Provide the (X, Y) coordinate of the cell's center where the given text is located.  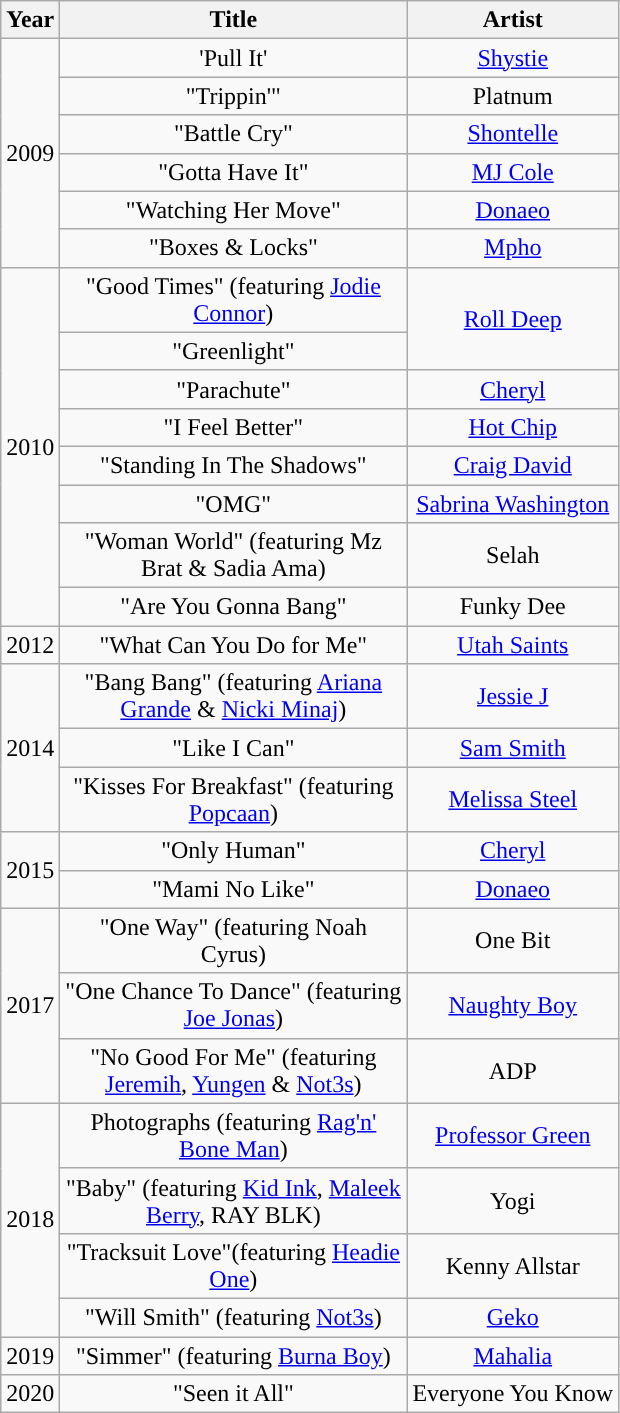
ADP (513, 1070)
Roll Deep (513, 318)
"Gotta Have It" (234, 172)
"Greenlight" (234, 351)
Naughty Boy (513, 1006)
2009 (30, 153)
Utah Saints (513, 645)
2015 (30, 870)
"Are You Gonna Bang" (234, 607)
2017 (30, 1006)
Shontelle (513, 134)
Mahalia (513, 1355)
Title (234, 20)
Mpho (513, 248)
Everyone You Know (513, 1394)
Platnum (513, 96)
Year (30, 20)
Geko (513, 1317)
"Like I Can" (234, 748)
MJ Cole (513, 172)
"Trippin'" (234, 96)
"OMG" (234, 503)
2012 (30, 645)
"Standing In The Shadows" (234, 465)
"One Chance To Dance" (featuring Joe Jonas) (234, 1006)
Yogi (513, 1200)
One Bit (513, 940)
Jessie J (513, 696)
"Woman World" (featuring Mz Brat & Sadia Ama) (234, 556)
"Will Smith" (featuring Not3s) (234, 1317)
Kenny Allstar (513, 1266)
2010 (30, 446)
"Bang Bang" (featuring Ariana Grande & Nicki Minaj) (234, 696)
Sam Smith (513, 748)
Shystie (513, 58)
Professor Green (513, 1136)
"Battle Cry" (234, 134)
Funky Dee (513, 607)
2019 (30, 1355)
Melissa Steel (513, 800)
"Parachute" (234, 389)
"Good Times" (featuring Jodie Connor) (234, 300)
"Seen it All" (234, 1394)
"Only Human" (234, 851)
Sabrina Washington (513, 503)
Hot Chip (513, 427)
"Boxes & Locks" (234, 248)
"Watching Her Move" (234, 210)
"One Way" (featuring Noah Cyrus) (234, 940)
"Simmer" (featuring Burna Boy) (234, 1355)
2014 (30, 748)
'Pull It' (234, 58)
2018 (30, 1220)
Craig David (513, 465)
"No Good For Me" (featuring Jeremih, Yungen & Not3s) (234, 1070)
"I Feel Better" (234, 427)
2020 (30, 1394)
"Kisses For Breakfast" (featuring Popcaan) (234, 800)
"Mami No Like" (234, 889)
Photographs (featuring Rag'n' Bone Man) (234, 1136)
Artist (513, 20)
"Tracksuit Love"(featuring Headie One) (234, 1266)
"Baby" (featuring Kid Ink, Maleek Berry, RAY BLK) (234, 1200)
"What Can You Do for Me" (234, 645)
Selah (513, 556)
